From the cell containing the given text, extract its center point as (x, y) coordinate. 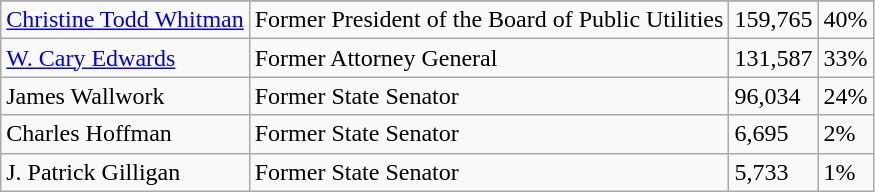
Former President of the Board of Public Utilities (489, 20)
33% (846, 58)
1% (846, 172)
96,034 (774, 96)
40% (846, 20)
5,733 (774, 172)
W. Cary Edwards (125, 58)
J. Patrick Gilligan (125, 172)
6,695 (774, 134)
159,765 (774, 20)
Former Attorney General (489, 58)
James Wallwork (125, 96)
2% (846, 134)
24% (846, 96)
Christine Todd Whitman (125, 20)
131,587 (774, 58)
Charles Hoffman (125, 134)
